Return the [x, y] coordinate for the center point of the cell that contains the specified text.  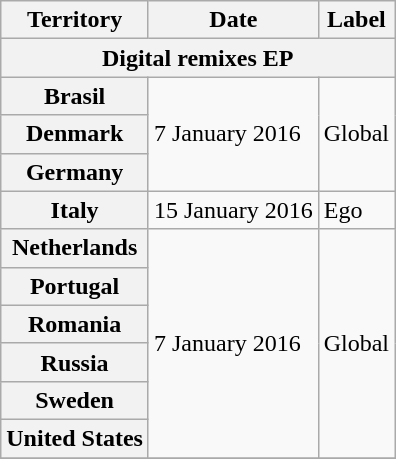
Date [233, 20]
United States [75, 438]
Territory [75, 20]
Romania [75, 324]
Digital remixes EP [198, 58]
Italy [75, 210]
Brasil [75, 96]
Portugal [75, 286]
Sweden [75, 400]
Russia [75, 362]
Germany [75, 172]
Label [356, 20]
Ego [356, 210]
Denmark [75, 134]
Netherlands [75, 248]
15 January 2016 [233, 210]
